Return [X, Y] of the center of cell containing provided text 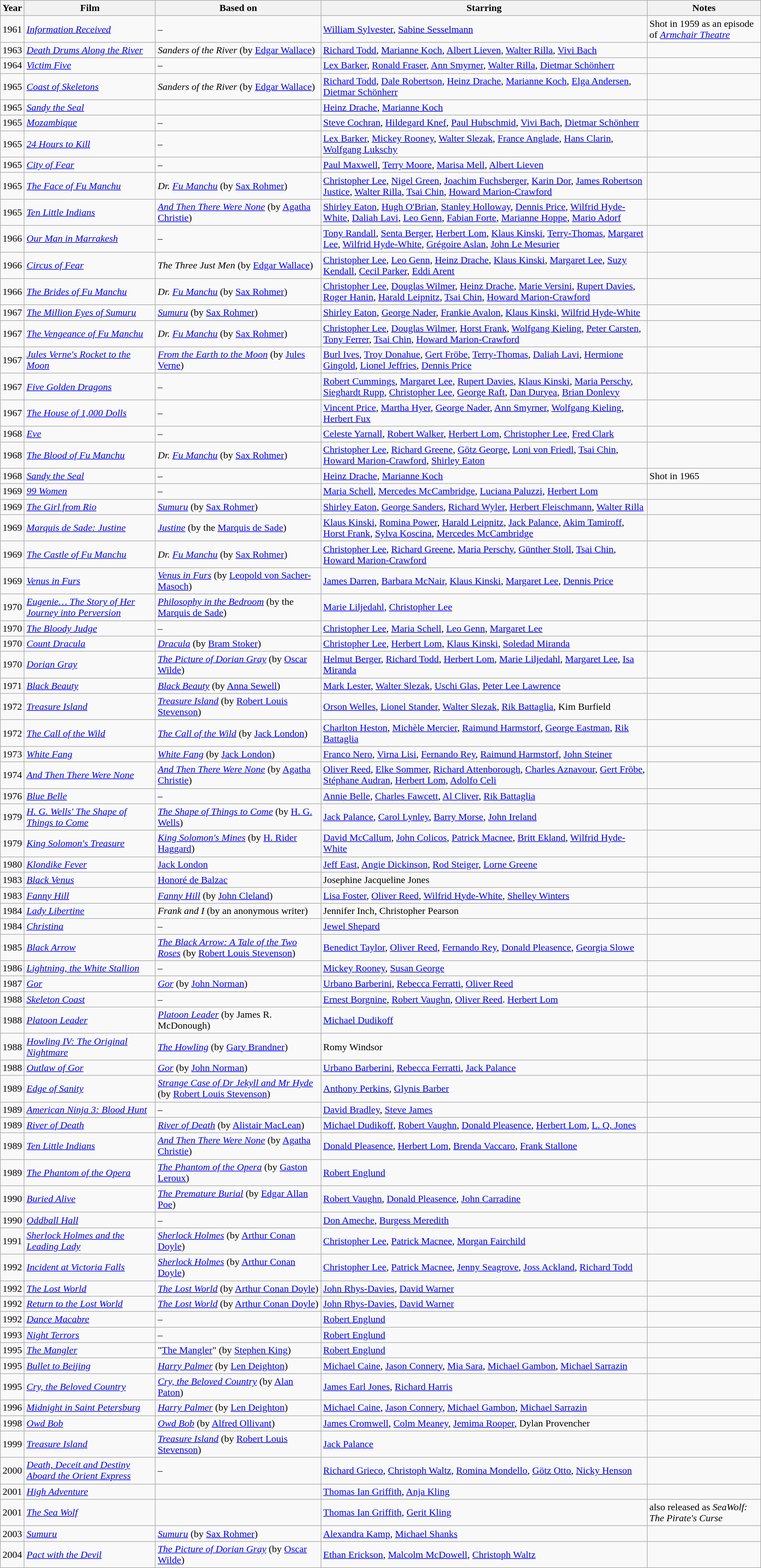
Lex Barker, Mickey Rooney, Walter Slezak, France Anglade, Hans Clarin, Wolfgang Lukschy [484, 144]
1963 [12, 50]
1996 [12, 1408]
Steve Cochran, Hildegard Knef, Paul Hubschmid, Vivi Bach, Dietmar Schönherr [484, 123]
Richard Todd, Marianne Koch, Albert Lieven, Walter Rilla, Vivi Bach [484, 50]
White Fang [90, 754]
also released as SeaWolf: The Pirate's Curse [704, 1512]
Incident at Victoria Falls [90, 1267]
The Mangler [90, 1350]
James Cromwell, Colm Meaney, Jemima Rooper, Dylan Provencher [484, 1423]
Lisa Foster, Oliver Reed, Wilfrid Hyde-White, Shelley Winters [484, 895]
Venus in Furs (by Leopold von Sacher-Masoch) [238, 581]
1993 [12, 1335]
Shirley Eaton, George Nader, Frankie Avalon, Klaus Kinski, Wilfrid Hyde-White [484, 313]
Josephine Jacqueline Jones [484, 880]
Platoon Leader (by James R. McDonough) [238, 1020]
Sumuru [90, 1533]
Buried Alive [90, 1199]
Richard Todd, Dale Robertson, Heinz Drache, Marianne Koch, Elga Andersen, Dietmar Schönherr [484, 86]
Death, Deceit and Destiny Aboard the Orient Express [90, 1471]
The Call of the Wild [90, 733]
King Solomon's Treasure [90, 844]
High Adventure [90, 1492]
The Lost World [90, 1288]
Christopher Lee, Maria Schell, Leo Genn, Margaret Lee [484, 628]
The Castle of Fu Manchu [90, 554]
The Phantom of the Opera [90, 1172]
Black Beauty (by Anna Sewell) [238, 686]
Ernest Borgnine, Robert Vaughn, Oliver Reed. Herbert Lom [484, 999]
City of Fear [90, 165]
Jules Verne's Rocket to the Moon [90, 360]
Thomas Ian Griffith, Anja Kling [484, 1492]
Donald Pleasence, Herbert Lom, Brenda Vaccaro, Frank Stallone [484, 1146]
Based on [238, 8]
The Girl from Rio [90, 507]
Eve [90, 434]
Lady Libertine [90, 911]
Michael Caine, Jason Connery, Mia Sara, Michael Gambon, Michael Sarrazin [484, 1366]
The Brides of Fu Manchu [90, 292]
Return to the Lost World [90, 1304]
The Bloody Judge [90, 628]
Eugenie… The Story of Her Journey into Perversion [90, 607]
1987 [12, 984]
Cry, the Beloved Country [90, 1387]
Michael Caine, Jason Connery, Michael Gambon, Michael Sarrazin [484, 1408]
Dracula (by Bram Stoker) [238, 644]
Urbano Barberini, Rebecca Ferratti, Oliver Reed [484, 984]
The Three Just Men (by Edgar Wallace) [238, 265]
Dorian Gray [90, 665]
Black Venus [90, 880]
Fanny Hill (by John Cleland) [238, 895]
1964 [12, 65]
And Then There Were None [90, 775]
David Bradley, Steve James [484, 1110]
Urbano Barberini, Rebecca Ferratti, Jack Palance [484, 1068]
Pact with the Devil [90, 1555]
Marie Liljedahl, Christopher Lee [484, 607]
Fanny Hill [90, 895]
Don Ameche, Burgess Meredith [484, 1220]
Mozambique [90, 123]
The Call of the Wild (by Jack London) [238, 733]
Circus of Fear [90, 265]
Film [90, 8]
Christopher Lee, Douglas Wilmer, Heinz Drache, Marie Versini, Rupert Davies, Roger Hanin, Harald Leipnitz, Tsai Chin, Howard Marion-Crawford [484, 292]
Lightning, the White Stallion [90, 968]
Christopher Lee, Richard Greene, Götz George, Loni von Friedl, Tsai Chin, Howard Marion-Crawford, Shirley Eaton [484, 455]
1980 [12, 864]
Christina [90, 926]
Christopher Lee, Patrick Macnee, Morgan Fairchild [484, 1241]
White Fang (by Jack London) [238, 754]
Our Man in Marrakesh [90, 238]
William Sylvester, Sabine Sesselmann [484, 29]
Justine (by the Marquis de Sade) [238, 528]
1991 [12, 1241]
Information Received [90, 29]
The Black Arrow: A Tale of the Two Roses (by Robert Louis Stevenson) [238, 947]
Black Beauty [90, 686]
2004 [12, 1555]
1973 [12, 754]
Vincent Price, Martha Hyer, George Nader, Ann Smyrner, Wolfgang Kieling, Herbert Fux [484, 413]
American Ninja 3: Blood Hunt [90, 1110]
David McCallum, John Colicos, Patrick Macnee, Britt Ekland, Wilfrid Hyde-White [484, 844]
Coast of Skeletons [90, 86]
Shot in 1959 as an episode of Armchair Theatre [704, 29]
Philosophy in the Bedroom (by the Marquis de Sade) [238, 607]
Five Golden Dragons [90, 386]
Christopher Lee, Leo Genn, Heinz Drache, Klaus Kinski, Margaret Lee, Suzy Kendall, Cecil Parker, Eddi Arent [484, 265]
Bullet to Beijing [90, 1366]
Lex Barker, Ronald Fraser, Ann Smyrner, Walter Rilla, Dietmar Schönherr [484, 65]
Marquis de Sade: Justine [90, 528]
2003 [12, 1533]
Venus in Furs [90, 581]
River of Death (by Alistair MacLean) [238, 1125]
The Million Eyes of Sumuru [90, 313]
Michael Dudikoff, Robert Vaughn, Donald Pleasence, Herbert Lom, L. Q. Jones [484, 1125]
Christopher Lee, Patrick Macnee, Jenny Seagrove, Joss Ackland, Richard Todd [484, 1267]
1999 [12, 1444]
The Sea Wolf [90, 1512]
Count Dracula [90, 644]
Owd Bob (by Alfred Ollivant) [238, 1423]
Mark Lester, Walter Slezak, Uschi Glas, Peter Lee Lawrence [484, 686]
Christopher Lee, Richard Greene, Maria Perschy, Günther Stoll, Tsai Chin, Howard Marion-Crawford [484, 554]
Year [12, 8]
Shot in 1965 [704, 476]
Cry, the Beloved Country (by Alan Paton) [238, 1387]
Annie Belle, Charles Fawcett, Al Cliver, Rik Battaglia [484, 796]
Ethan Erickson, Malcolm McDowell, Christoph Waltz [484, 1555]
H. G. Wells' The Shape of Things to Come [90, 817]
Notes [704, 8]
1985 [12, 947]
1986 [12, 968]
Shirley Eaton, George Sanders, Richard Wyler, Herbert Fleischmann, Walter Rilla [484, 507]
The Vengeance of Fu Manchu [90, 334]
Howling IV: The Original Nightmare [90, 1047]
Outlaw of Gor [90, 1068]
Jennifer Inch, Christopher Pearson [484, 911]
Michael Dudikoff [484, 1020]
Black Arrow [90, 947]
Night Terrors [90, 1335]
Robert Vaughn, Donald Pleasence, John Carradine [484, 1199]
Honoré de Balzac [238, 880]
Robert Cummings, Margaret Lee, Rupert Davies, Klaus Kinski, Maria Perschy, Sieghardt Rupp, Christopher Lee, George Raft, Dan Duryea, Brian Donlevy [484, 386]
1976 [12, 796]
Jewel Shepard [484, 926]
Dance Macabre [90, 1319]
Sherlock Holmes and the Leading Lady [90, 1241]
2000 [12, 1471]
Charlton Heston, Michèle Mercier, Raimund Harmstorf, George Eastman, Rik Battaglia [484, 733]
Tony Randall, Senta Berger, Herbert Lom, Klaus Kinski, Terry-Thomas, Margaret Lee, Wilfrid Hyde-White, Grégoire Aslan, John Le Mesurier [484, 238]
Death Drums Along the River [90, 50]
1998 [12, 1423]
Owd Bob [90, 1423]
Richard Grieco, Christoph Waltz, Romina Mondello, Götz Otto, Nicky Henson [484, 1471]
Thomas Ian Griffith, Gerit Kling [484, 1512]
"The Mangler" (by Stephen King) [238, 1350]
Alexandra Kamp, Michael Shanks [484, 1533]
Orson Welles, Lionel Stander, Walter Slezak, Rik Battaglia, Kim Burfield [484, 707]
Victim Five [90, 65]
Starring [484, 8]
The Premature Burial (by Edgar Allan Poe) [238, 1199]
Mickey Rooney, Susan George [484, 968]
Jeff East, Angie Dickinson, Rod Steiger, Lorne Greene [484, 864]
Klaus Kinski, Romina Power, Harald Leipnitz, Jack Palance, Akim Tamiroff, Horst Frank, Sylva Koscina, Mercedes McCambridge [484, 528]
Celeste Yarnall, Robert Walker, Herbert Lom, Christopher Lee, Fred Clark [484, 434]
Gor [90, 984]
Midnight in Saint Petersburg [90, 1408]
Jack Palance [484, 1444]
99 Women [90, 491]
The Phantom of the Opera (by Gaston Leroux) [238, 1172]
From the Earth to the Moon (by Jules Verne) [238, 360]
Frank and I (by an anonymous writer) [238, 911]
Jack Palance, Carol Lynley, Barry Morse, John Ireland [484, 817]
James Earl Jones, Richard Harris [484, 1387]
1974 [12, 775]
The House of 1,000 Dolls [90, 413]
Christopher Lee, Nigel Green, Joachim Fuchsberger, Karin Dor, James Robertson Justice, Walter Rilla, Tsai Chin, Howard Marion-Crawford [484, 185]
King Solomon's Mines (by H. Rider Haggard) [238, 844]
24 Hours to Kill [90, 144]
The Face of Fu Manchu [90, 185]
Strange Case of Dr Jekyll and Mr Hyde (by Robert Louis Stevenson) [238, 1088]
River of Death [90, 1125]
Oliver Reed, Elke Sommer, Richard Attenborough, Charles Aznavour, Gert Fröbe, Stéphane Audran, Herbert Lom, Adolfo Celi [484, 775]
Klondike Fever [90, 864]
The Blood of Fu Manchu [90, 455]
1971 [12, 686]
Jack London [238, 864]
Romy Windsor [484, 1047]
Christopher Lee, Herbert Lom, Klaus Kinski, Soledad Miranda [484, 644]
James Darren, Barbara McNair, Klaus Kinski, Margaret Lee, Dennis Price [484, 581]
Christopher Lee, Douglas Wilmer, Horst Frank, Wolfgang Kieling, Peter Carsten, Tony Ferrer, Tsai Chin, Howard Marion-Crawford [484, 334]
Blue Belle [90, 796]
Franco Nero, Virna Lisi, Fernando Rey, Raimund Harmstorf, John Steiner [484, 754]
Platoon Leader [90, 1020]
Maria Schell, Mercedes McCambridge, Luciana Paluzzi, Herbert Lom [484, 491]
The Howling (by Gary Brandner) [238, 1047]
Anthony Perkins, Glynis Barber [484, 1088]
Skeleton Coast [90, 999]
Benedict Taylor, Oliver Reed, Fernando Rey, Donald Pleasence, Georgia Slowe [484, 947]
Edge of Sanity [90, 1088]
Burl Ives, Troy Donahue, Gert Fröbe, Terry-Thomas, Daliah Lavi, Hermione Gingold, Lionel Jeffries, Dennis Price [484, 360]
Paul Maxwell, Terry Moore, Marisa Mell, Albert Lieven [484, 165]
Helmut Berger, Richard Todd, Herbert Lom, Marie Liljedahl, Margaret Lee, Isa Miranda [484, 665]
Oddball Hall [90, 1220]
Shirley Eaton, Hugh O'Brian, Stanley Holloway, Dennis Price, Wilfrid Hyde-White, Daliah Lavi, Leo Genn, Fabian Forte, Marianne Hoppe, Mario Adorf [484, 212]
The Shape of Things to Come (by H. G. Wells) [238, 817]
1961 [12, 29]
